For the text-containing cell, return its midpoint in (X, Y) coordinate format. 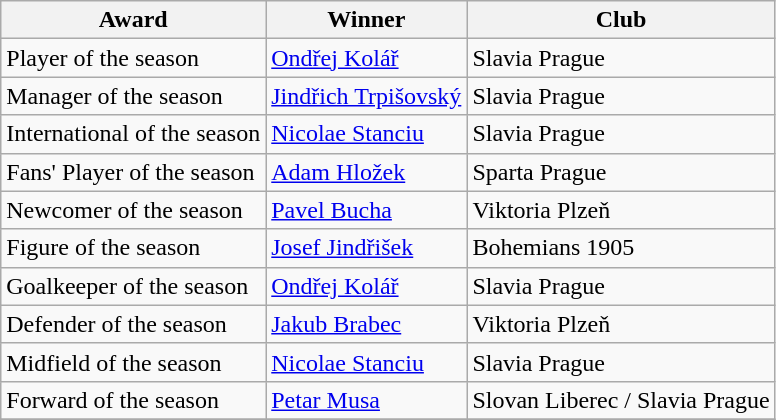
Midfield of the season (134, 362)
Player of the season (134, 58)
Manager of the season (134, 96)
Goalkeeper of the season (134, 286)
Newcomer of the season (134, 210)
Jindřich Trpišovský (366, 96)
Club (621, 20)
Fans' Player of the season (134, 172)
Winner (366, 20)
Defender of the season (134, 324)
Figure of the season (134, 248)
Pavel Bucha (366, 210)
Sparta Prague (621, 172)
Forward of the season (134, 400)
International of the season (134, 134)
Adam Hložek (366, 172)
Josef Jindřišek (366, 248)
Award (134, 20)
Bohemians 1905 (621, 248)
Slovan Liberec / Slavia Prague (621, 400)
Petar Musa (366, 400)
Jakub Brabec (366, 324)
